Output the [x, y] coordinate of the center of the cell containing the given text.  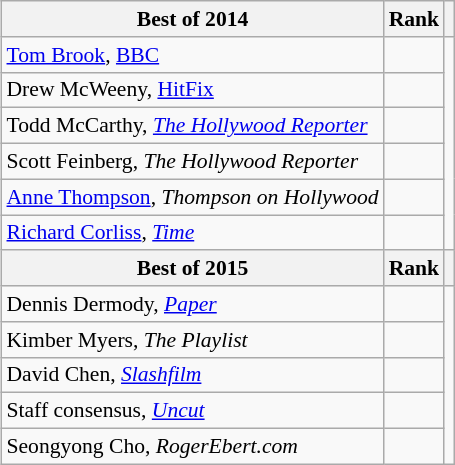
Seongyong Cho, RogerEbert.com [192, 446]
Drew McWeeny, HitFix [192, 90]
David Chen, Slashfilm [192, 375]
Richard Corliss, Time [192, 232]
Best of 2015 [192, 268]
Dennis Dermody, Paper [192, 304]
Best of 2014 [192, 19]
Tom Brook, BBC [192, 54]
Scott Feinberg, The Hollywood Reporter [192, 161]
Kimber Myers, The Playlist [192, 339]
Anne Thompson, Thompson on Hollywood [192, 197]
Todd McCarthy, The Hollywood Reporter [192, 126]
Staff consensus, Uncut [192, 411]
